Scan for the cell matching the given text and deliver its [X, Y] coordinate at center. 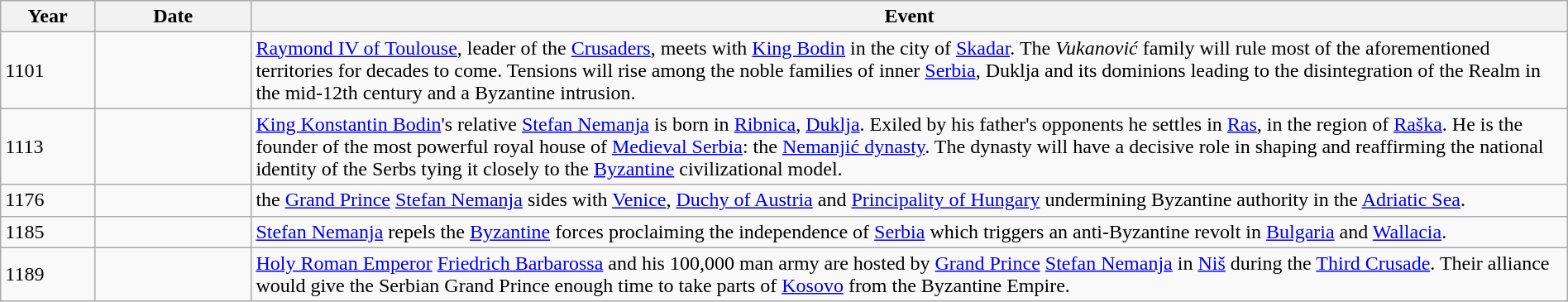
Date [172, 17]
1101 [48, 70]
Year [48, 17]
the Grand Prince Stefan Nemanja sides with Venice, Duchy of Austria and Principality of Hungary undermining Byzantine authority in the Adriatic Sea. [910, 200]
Event [910, 17]
1189 [48, 275]
1185 [48, 232]
Stefan Nemanja repels the Byzantine forces proclaiming the independence of Serbia which triggers an anti-Byzantine revolt in Bulgaria and Wallacia. [910, 232]
1176 [48, 200]
1113 [48, 146]
